Determine the [x, y] coordinate at the center of the cell enclosing the given text.  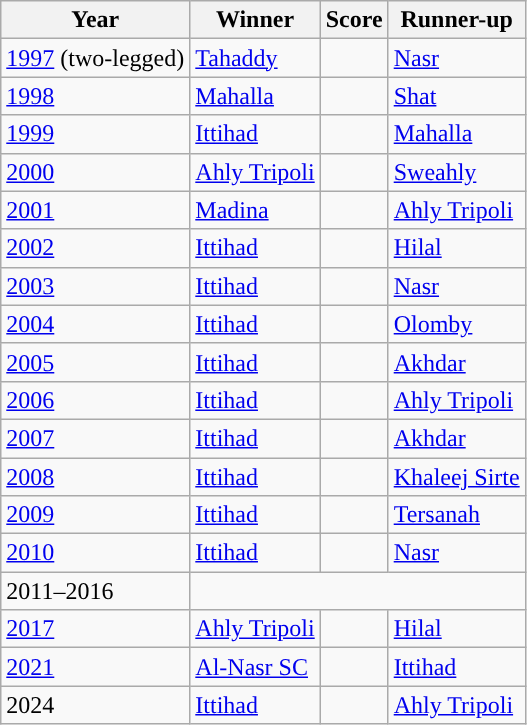
2004 [96, 324]
Olomby [456, 324]
2006 [96, 400]
Shat [456, 96]
2001 [96, 210]
1997 (two-legged) [96, 58]
Sweahly [456, 172]
Winner [255, 20]
Al-Nasr SC [255, 667]
Tersanah [456, 515]
Khaleej Sirte [456, 477]
2009 [96, 515]
2007 [96, 438]
2003 [96, 286]
Madina [255, 210]
2017 [96, 629]
1998 [96, 96]
2005 [96, 362]
2021 [96, 667]
2002 [96, 248]
Runner-up [456, 20]
Score [354, 20]
2010 [96, 553]
Tahaddy [255, 58]
Year [96, 20]
2008 [96, 477]
1999 [96, 134]
2000 [96, 172]
2024 [96, 705]
2011–2016 [96, 591]
